Capture the cell that displays the provided text and extract its (x, y) central coordinate. 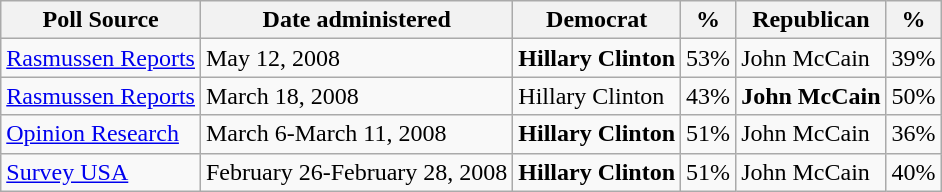
February 26-February 28, 2008 (356, 172)
Survey USA (101, 172)
Democrat (597, 20)
Republican (811, 20)
March 6-March 11, 2008 (356, 134)
May 12, 2008 (356, 58)
March 18, 2008 (356, 96)
Poll Source (101, 20)
Date administered (356, 20)
50% (914, 96)
43% (708, 96)
36% (914, 134)
53% (708, 58)
39% (914, 58)
40% (914, 172)
Opinion Research (101, 134)
